Determine the [X, Y] coordinate at the center of the cell enclosing the given text.  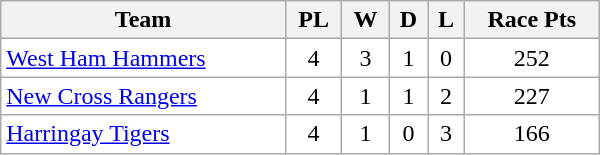
Race Pts [532, 20]
Team [144, 20]
166 [532, 134]
2 [446, 96]
227 [532, 96]
L [446, 20]
West Ham Hammers [144, 58]
New Cross Rangers [144, 96]
Harringay Tigers [144, 134]
D [408, 20]
PL [313, 20]
W [366, 20]
252 [532, 58]
